Return (x, y) of the center of cell containing provided text 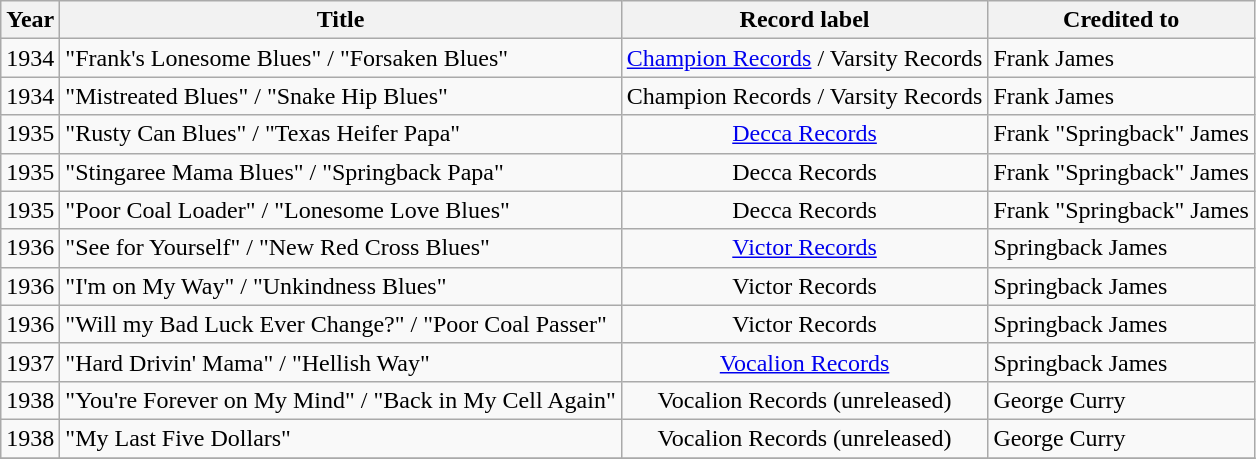
"Hard Drivin' Mama" / "Hellish Way" (340, 362)
1937 (30, 362)
"My Last Five Dollars" (340, 438)
"See for Yourself" / "New Red Cross Blues" (340, 248)
Record label (804, 20)
Title (340, 20)
"Poor Coal Loader" / "Lonesome Love Blues" (340, 210)
Credited to (1122, 20)
"You're Forever on My Mind" / "Back in My Cell Again" (340, 400)
Year (30, 20)
"Will my Bad Luck Ever Change?" / "Poor Coal Passer" (340, 324)
"Stingaree Mama Blues" / "Springback Papa" (340, 172)
"Rusty Can Blues" / "Texas Heifer Papa" (340, 134)
Vocalion Records (804, 362)
"Frank's Lonesome Blues" / "Forsaken Blues" (340, 58)
"I'm on My Way" / "Unkindness Blues" (340, 286)
"Mistreated Blues" / "Snake Hip Blues" (340, 96)
